Capture the cell that displays the provided text and extract its (X, Y) central coordinate. 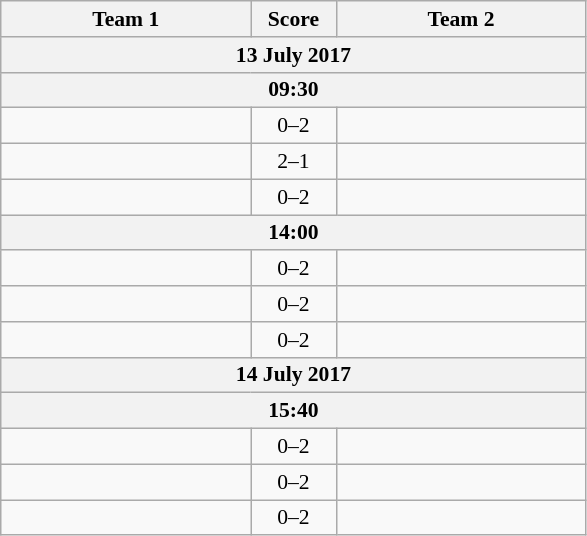
Team 2 (461, 19)
13 July 2017 (294, 55)
Team 1 (126, 19)
Score (294, 19)
2–1 (294, 162)
14 July 2017 (294, 375)
14:00 (294, 233)
09:30 (294, 90)
15:40 (294, 411)
